From the cell containing the given text, extract its center point as (X, Y) coordinate. 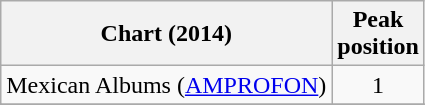
1 (378, 85)
Peakposition (378, 34)
Chart (2014) (166, 34)
Mexican Albums (AMPROFON) (166, 85)
